Identify which cell holds the provided text, then report its [X, Y] central coordinate. 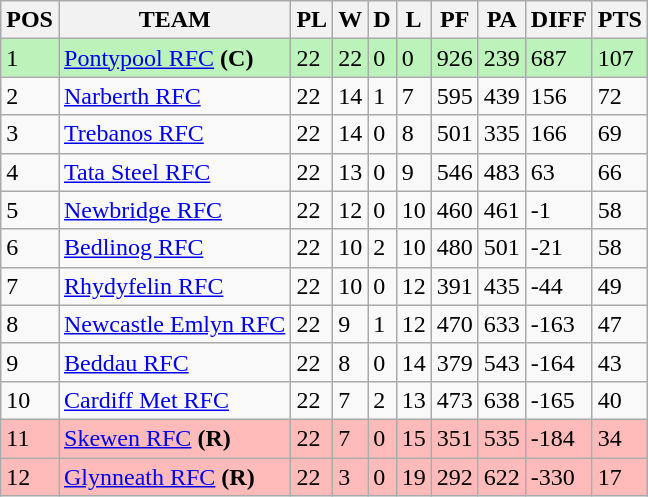
335 [502, 134]
D [382, 20]
543 [502, 362]
72 [620, 96]
292 [454, 477]
480 [454, 248]
595 [454, 96]
473 [454, 400]
483 [502, 172]
460 [454, 210]
Rhydyfelin RFC [174, 286]
W [350, 20]
4 [30, 172]
47 [620, 324]
379 [454, 362]
15 [414, 438]
43 [620, 362]
-163 [558, 324]
546 [454, 172]
PTS [620, 20]
POS [30, 20]
156 [558, 96]
351 [454, 438]
Newbridge RFC [174, 210]
Beddau RFC [174, 362]
L [414, 20]
5 [30, 210]
Trebanos RFC [174, 134]
687 [558, 58]
Glynneath RFC (R) [174, 477]
17 [620, 477]
166 [558, 134]
TEAM [174, 20]
239 [502, 58]
622 [502, 477]
-165 [558, 400]
49 [620, 286]
-21 [558, 248]
Skewen RFC (R) [174, 438]
439 [502, 96]
Cardiff Met RFC [174, 400]
Tata Steel RFC [174, 172]
DIFF [558, 20]
PF [454, 20]
69 [620, 134]
633 [502, 324]
461 [502, 210]
11 [30, 438]
6 [30, 248]
PA [502, 20]
638 [502, 400]
34 [620, 438]
Pontypool RFC (C) [174, 58]
435 [502, 286]
PL [312, 20]
Narberth RFC [174, 96]
-184 [558, 438]
535 [502, 438]
926 [454, 58]
Bedlinog RFC [174, 248]
-44 [558, 286]
107 [620, 58]
470 [454, 324]
40 [620, 400]
-164 [558, 362]
19 [414, 477]
391 [454, 286]
66 [620, 172]
-1 [558, 210]
63 [558, 172]
Newcastle Emlyn RFC [174, 324]
-330 [558, 477]
